Extract the [x, y] coordinate from the center of the cell holding the provided text.  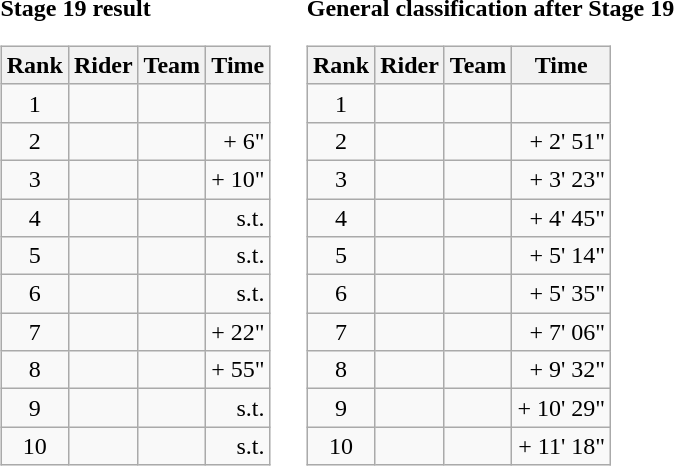
+ 5' 35" [562, 294]
+ 6" [238, 141]
+ 4' 45" [562, 217]
+ 7' 06" [562, 332]
+ 55" [238, 370]
+ 22" [238, 332]
+ 10' 29" [562, 408]
+ 10" [238, 179]
+ 11' 18" [562, 446]
+ 9' 32" [562, 370]
+ 2' 51" [562, 141]
+ 3' 23" [562, 179]
+ 5' 14" [562, 256]
